Output the (X, Y) coordinate of the center of the cell containing the given text.  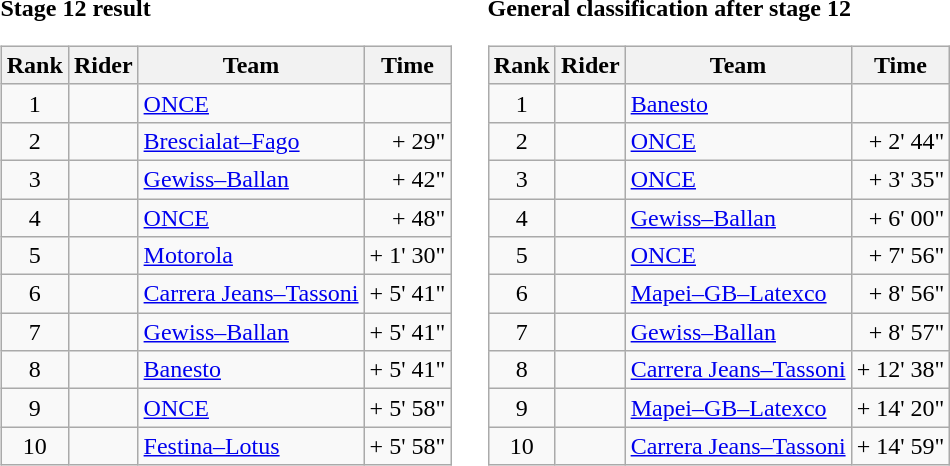
Brescialat–Fago (251, 141)
+ 2' 44" (900, 141)
+ 7' 56" (900, 256)
+ 6' 00" (900, 217)
+ 14' 20" (900, 408)
+ 12' 38" (900, 370)
+ 42" (408, 179)
+ 8' 56" (900, 294)
+ 14' 59" (900, 446)
+ 8' 57" (900, 332)
+ 3' 35" (900, 179)
+ 48" (408, 217)
+ 1' 30" (408, 256)
+ 29" (408, 141)
Festina–Lotus (251, 446)
Motorola (251, 256)
